Return the (x, y) coordinate for the center point of the cell that contains the specified text.  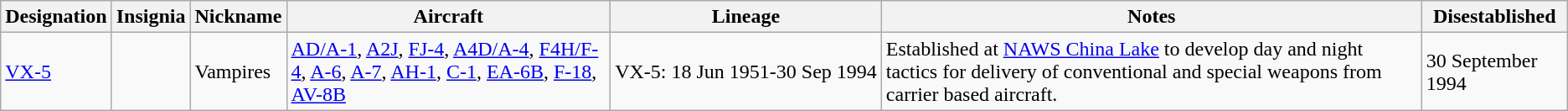
Lineage (746, 17)
Insignia (151, 17)
30 September 1994 (1494, 71)
Aircraft (449, 17)
Notes (1151, 17)
VX-5: 18 Jun 1951-30 Sep 1994 (746, 71)
Nickname (238, 17)
Disestablished (1494, 17)
AD/A-1, A2J, FJ-4, A4D/A-4, F4H/F-4, A-6, A-7, AH-1, C-1, EA-6B, F-18, AV-8B (449, 71)
Vampires (238, 71)
Established at NAWS China Lake to develop day and night tactics for delivery of conventional and special weapons from carrier based aircraft. (1151, 71)
VX-5 (56, 71)
Designation (56, 17)
